Return (X, Y) of the center of cell containing provided text 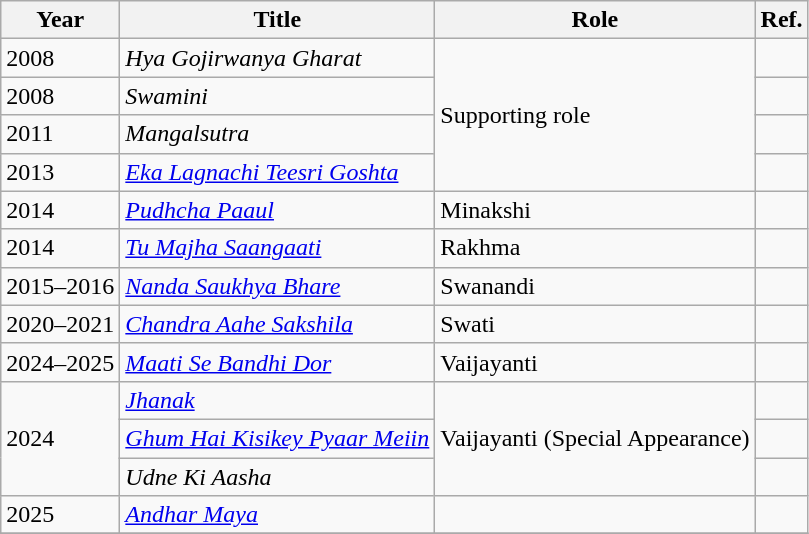
2024 (60, 438)
Vaijayanti (595, 362)
Title (278, 20)
Andhar Maya (278, 515)
Ref. (782, 20)
Minakshi (595, 210)
Supporting role (595, 115)
Ghum Hai Kisikey Pyaar Meiin (278, 438)
Pudhcha Paaul (278, 210)
2020–2021 (60, 324)
Nanda Saukhya Bhare (278, 286)
Hya Gojirwanya Gharat (278, 58)
Year (60, 20)
Swanandi (595, 286)
Role (595, 20)
Swati (595, 324)
2015–2016 (60, 286)
Tu Majha Saangaati (278, 248)
Mangalsutra (278, 134)
Rakhma (595, 248)
Maati Se Bandhi Dor (278, 362)
2025 (60, 515)
Eka Lagnachi Teesri Goshta (278, 172)
2024–2025 (60, 362)
2011 (60, 134)
2013 (60, 172)
Swamini (278, 96)
Udne Ki Aasha (278, 477)
Chandra Aahe Sakshila (278, 324)
Vaijayanti (Special Appearance) (595, 438)
Jhanak (278, 400)
